Output the (X, Y) coordinate of the center of the cell containing the given text.  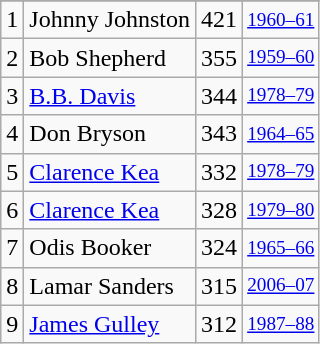
3 (12, 96)
9 (12, 324)
Johnny Johnston (110, 20)
6 (12, 210)
James Gulley (110, 324)
1 (12, 20)
1959–60 (281, 58)
2006–07 (281, 286)
332 (220, 172)
8 (12, 286)
4 (12, 134)
1979–80 (281, 210)
421 (220, 20)
355 (220, 58)
1964–65 (281, 134)
1987–88 (281, 324)
7 (12, 248)
1965–66 (281, 248)
2 (12, 58)
324 (220, 248)
328 (220, 210)
1960–61 (281, 20)
344 (220, 96)
B.B. Davis (110, 96)
312 (220, 324)
Don Bryson (110, 134)
5 (12, 172)
343 (220, 134)
Bob Shepherd (110, 58)
Odis Booker (110, 248)
Lamar Sanders (110, 286)
315 (220, 286)
